Detect which cell encompasses the target text, then output its (X, Y) center coordinate. 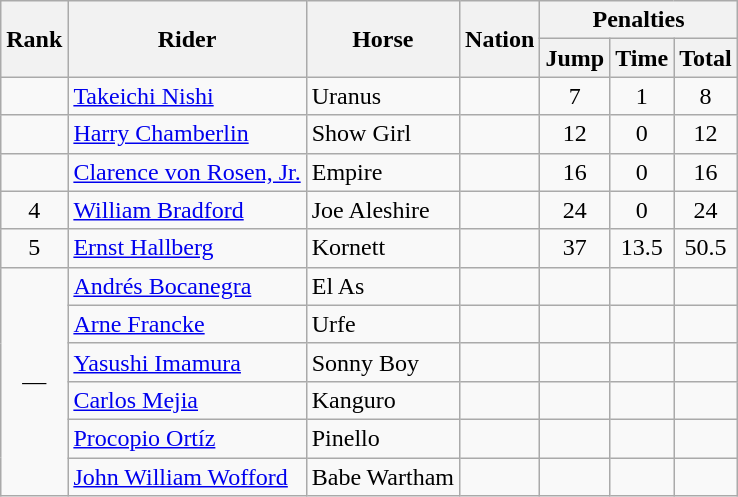
7 (575, 96)
13.5 (642, 248)
Procopio Ortíz (187, 438)
Joe Aleshire (382, 210)
Carlos Mejia (187, 400)
4 (34, 210)
Takeichi Nishi (187, 96)
Pinello (382, 438)
50.5 (706, 248)
Kanguro (382, 400)
Total (706, 58)
— (34, 381)
Rank (34, 39)
Clarence von Rosen, Jr. (187, 172)
1 (642, 96)
Nation (500, 39)
Andrés Bocanegra (187, 286)
William Bradford (187, 210)
Yasushi Imamura (187, 362)
Rider (187, 39)
Harry Chamberlin (187, 134)
Time (642, 58)
8 (706, 96)
El As (382, 286)
Urfe (382, 324)
Penalties (638, 20)
37 (575, 248)
Babe Wartham (382, 477)
Jump (575, 58)
John William Wofford (187, 477)
Sonny Boy (382, 362)
5 (34, 248)
Arne Francke (187, 324)
Show Girl (382, 134)
Uranus (382, 96)
Kornett (382, 248)
Ernst Hallberg (187, 248)
Empire (382, 172)
Horse (382, 39)
